Output the [X, Y] coordinate of the center of the cell containing the given text.  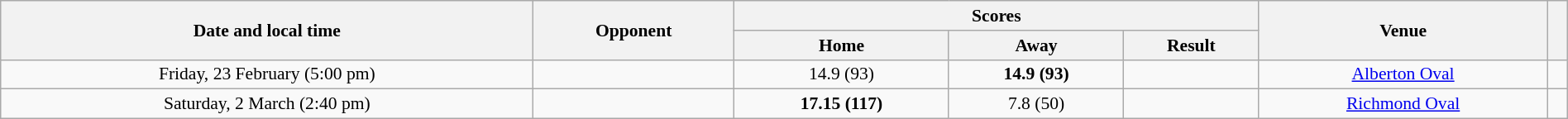
Result [1191, 45]
Venue [1403, 30]
Richmond Oval [1403, 104]
Opponent [633, 30]
Date and local time [267, 30]
Home [842, 45]
17.15 (117) [842, 104]
Scores [997, 16]
Alberton Oval [1403, 74]
7.8 (50) [1035, 104]
Away [1035, 45]
Saturday, 2 March (2:40 pm) [267, 104]
Friday, 23 February (5:00 pm) [267, 74]
